Output the (x, y) coordinate of the center of the cell containing the given text.  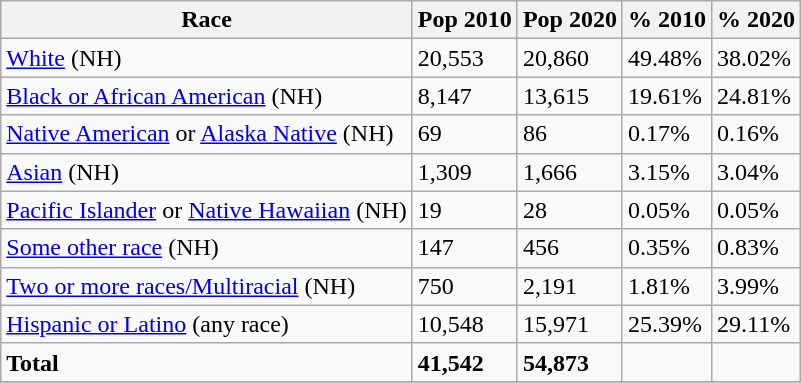
147 (464, 248)
Pacific Islander or Native Hawaiian (NH) (207, 210)
Native American or Alaska Native (NH) (207, 134)
0.16% (756, 134)
Black or African American (NH) (207, 96)
Pop 2010 (464, 20)
750 (464, 286)
54,873 (570, 362)
49.48% (666, 58)
38.02% (756, 58)
20,860 (570, 58)
10,548 (464, 324)
13,615 (570, 96)
Asian (NH) (207, 172)
Hispanic or Latino (any race) (207, 324)
3.99% (756, 286)
25.39% (666, 324)
Race (207, 20)
19.61% (666, 96)
29.11% (756, 324)
Total (207, 362)
15,971 (570, 324)
1.81% (666, 286)
0.17% (666, 134)
69 (464, 134)
Some other race (NH) (207, 248)
8,147 (464, 96)
% 2010 (666, 20)
19 (464, 210)
0.35% (666, 248)
% 2020 (756, 20)
Pop 2020 (570, 20)
White (NH) (207, 58)
20,553 (464, 58)
2,191 (570, 286)
Two or more races/Multiracial (NH) (207, 286)
3.04% (756, 172)
1,309 (464, 172)
41,542 (464, 362)
24.81% (756, 96)
3.15% (666, 172)
0.83% (756, 248)
86 (570, 134)
1,666 (570, 172)
28 (570, 210)
456 (570, 248)
